Return the [x, y] coordinate for the center point of the cell that contains the specified text.  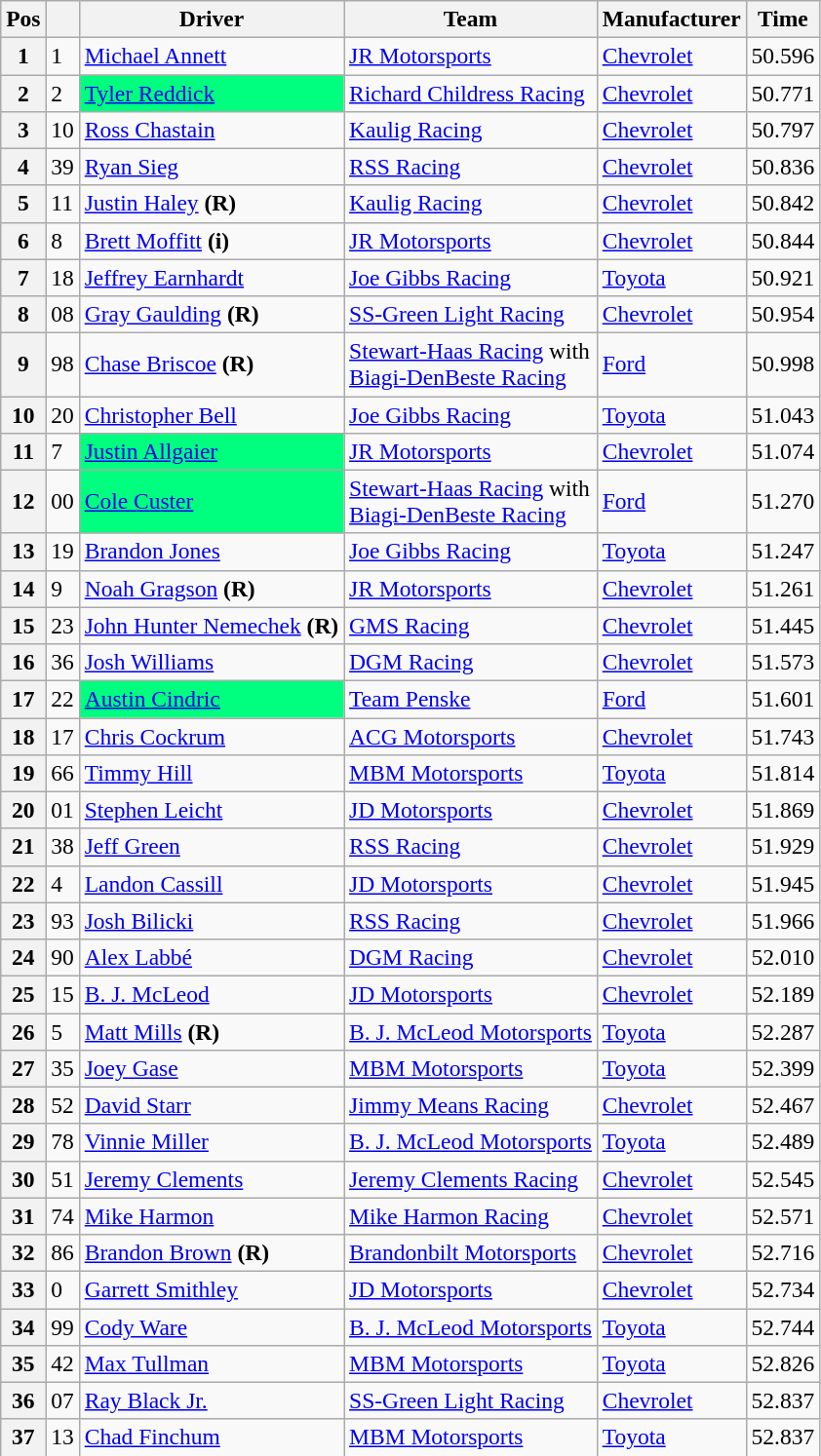
26 [23, 1031]
39 [62, 167]
Garrett Smithley [211, 1289]
51.869 [783, 810]
51.074 [783, 451]
74 [62, 1216]
52.489 [783, 1142]
Cole Custer [211, 501]
Matt Mills (R) [211, 1031]
ACG Motorsports [471, 736]
51.601 [783, 699]
Team [471, 19]
50.954 [783, 314]
52.189 [783, 994]
07 [62, 1400]
Josh Bilicki [211, 921]
52.545 [783, 1179]
Cody Ware [211, 1326]
51.043 [783, 414]
52 [62, 1105]
29 [23, 1142]
21 [23, 847]
Jeffrey Earnhardt [211, 278]
50.844 [783, 241]
Jeremy Clements [211, 1179]
52.734 [783, 1289]
52.744 [783, 1326]
00 [62, 501]
34 [23, 1326]
86 [62, 1252]
37 [23, 1437]
51.247 [783, 552]
16 [23, 662]
Tyler Reddick [211, 93]
28 [23, 1105]
14 [23, 589]
51 [62, 1179]
Team Penske [471, 699]
Austin Cindric [211, 699]
51.945 [783, 884]
Alex Labbé [211, 957]
99 [62, 1326]
51.573 [783, 662]
Landon Cassill [211, 884]
27 [23, 1068]
Chris Cockrum [211, 736]
98 [62, 364]
52.010 [783, 957]
51.814 [783, 773]
30 [23, 1179]
Mike Harmon [211, 1216]
50.842 [783, 204]
33 [23, 1289]
Josh Williams [211, 662]
51.261 [783, 589]
Chad Finchum [211, 1437]
Stephen Leicht [211, 810]
32 [23, 1252]
93 [62, 921]
50.771 [783, 93]
Brett Moffitt (i) [211, 241]
Timmy Hill [211, 773]
Manufacturer [671, 19]
6 [23, 241]
50.797 [783, 130]
GMS Racing [471, 626]
52.571 [783, 1216]
Michael Annett [211, 56]
Time [783, 19]
50.921 [783, 278]
51.743 [783, 736]
Justin Allgaier [211, 451]
Noah Gragson (R) [211, 589]
B. J. McLeod [211, 994]
38 [62, 847]
51.966 [783, 921]
Mike Harmon Racing [471, 1216]
52.399 [783, 1068]
Jeff Green [211, 847]
50.998 [783, 364]
31 [23, 1216]
Richard Childress Racing [471, 93]
42 [62, 1363]
3 [23, 130]
52.716 [783, 1252]
John Hunter Nemechek (R) [211, 626]
David Starr [211, 1105]
51.445 [783, 626]
Jimmy Means Racing [471, 1105]
Justin Haley (R) [211, 204]
52.467 [783, 1105]
Chase Briscoe (R) [211, 364]
50.596 [783, 56]
51.929 [783, 847]
01 [62, 810]
25 [23, 994]
Brandonbilt Motorsports [471, 1252]
0 [62, 1289]
Driver [211, 19]
Gray Gaulding (R) [211, 314]
52.826 [783, 1363]
24 [23, 957]
66 [62, 773]
Ross Chastain [211, 130]
12 [23, 501]
Pos [23, 19]
Joey Gase [211, 1068]
Jeremy Clements Racing [471, 1179]
Ray Black Jr. [211, 1400]
Ryan Sieg [211, 167]
51.270 [783, 501]
52.287 [783, 1031]
50.836 [783, 167]
08 [62, 314]
Brandon Brown (R) [211, 1252]
Brandon Jones [211, 552]
78 [62, 1142]
Max Tullman [211, 1363]
90 [62, 957]
Vinnie Miller [211, 1142]
Christopher Bell [211, 414]
